Extract the [x, y] coordinate from the center of the cell holding the provided text.  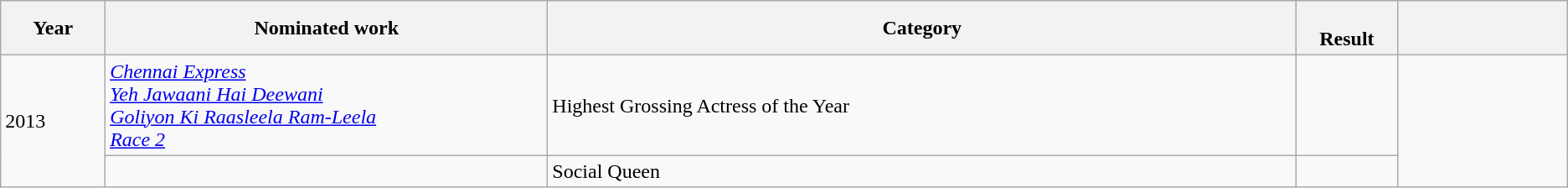
Nominated work [327, 29]
Chennai ExpressYeh Jawaani Hai DeewaniGoliyon Ki Raasleela Ram-LeelaRace 2 [327, 106]
Category [922, 29]
Highest Grossing Actress of the Year [922, 106]
Result [1347, 29]
Year [54, 29]
2013 [54, 121]
Social Queen [922, 171]
